Output the (X, Y) coordinate of the center of the cell containing the given text.  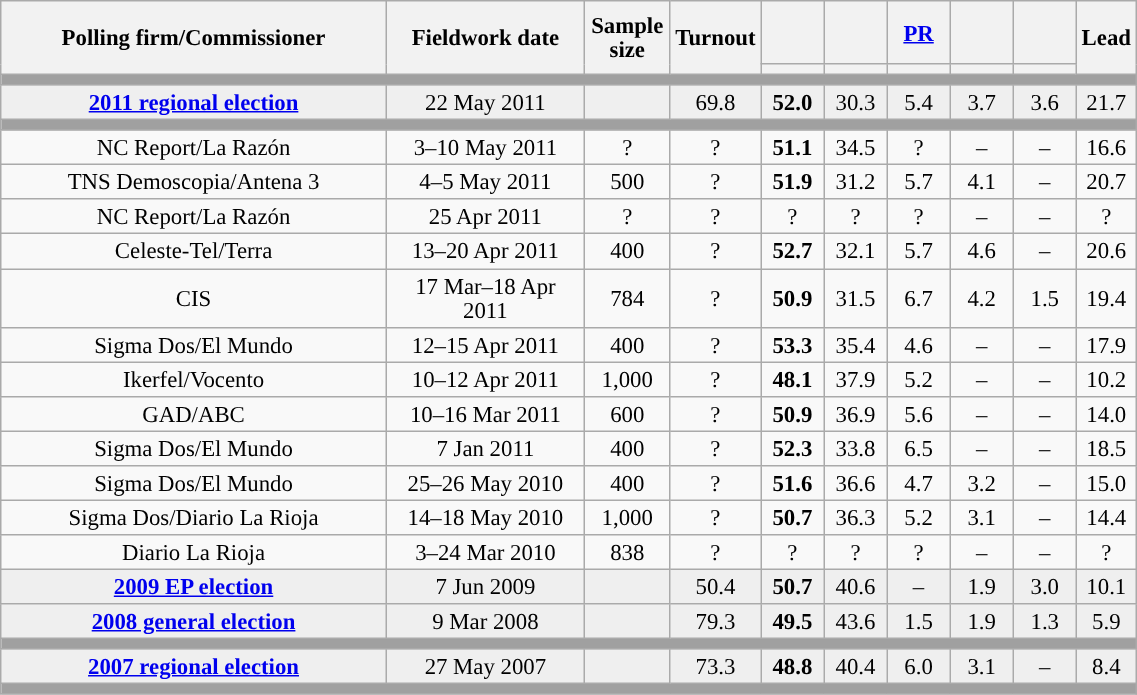
40.6 (856, 586)
2008 general election (194, 622)
600 (627, 414)
30.3 (856, 102)
20.6 (1106, 252)
31.2 (856, 182)
2007 regional election (194, 666)
Turnout (716, 38)
Sigma Dos/Diario La Rioja (194, 518)
15.0 (1106, 484)
16.6 (1106, 148)
48.1 (792, 380)
Ikerfel/Vocento (194, 380)
69.8 (716, 102)
34.5 (856, 148)
784 (627, 298)
52.3 (792, 448)
10.1 (1106, 586)
2011 regional election (194, 102)
19.4 (1106, 298)
25–26 May 2010 (485, 484)
40.4 (856, 666)
3–24 Mar 2010 (485, 552)
49.5 (792, 622)
32.1 (856, 252)
37.9 (856, 380)
3–10 May 2011 (485, 148)
52.0 (792, 102)
51.1 (792, 148)
7 Jun 2009 (485, 586)
20.7 (1106, 182)
31.5 (856, 298)
14.0 (1106, 414)
36.9 (856, 414)
Fieldwork date (485, 38)
10–12 Apr 2011 (485, 380)
13–20 Apr 2011 (485, 252)
36.6 (856, 484)
9 Mar 2008 (485, 622)
10.2 (1106, 380)
2009 EP election (194, 586)
PR (918, 32)
6.7 (918, 298)
Celeste-Tel/Terra (194, 252)
48.8 (792, 666)
Polling firm/Commissioner (194, 38)
4.1 (982, 182)
22 May 2011 (485, 102)
51.6 (792, 484)
3.7 (982, 102)
838 (627, 552)
4.2 (982, 298)
Diario La Rioja (194, 552)
27 May 2007 (485, 666)
12–15 Apr 2011 (485, 344)
8.4 (1106, 666)
6.0 (918, 666)
TNS Demoscopia/Antena 3 (194, 182)
Sample size (627, 38)
1.3 (1044, 622)
Lead (1106, 38)
5.4 (918, 102)
3.0 (1044, 586)
10–16 Mar 2011 (485, 414)
5.6 (918, 414)
25 Apr 2011 (485, 218)
3.2 (982, 484)
35.4 (856, 344)
CIS (194, 298)
43.6 (856, 622)
79.3 (716, 622)
GAD/ABC (194, 414)
3.6 (1044, 102)
52.7 (792, 252)
36.3 (856, 518)
17.9 (1106, 344)
7 Jan 2011 (485, 448)
6.5 (918, 448)
51.9 (792, 182)
21.7 (1106, 102)
500 (627, 182)
14–18 May 2010 (485, 518)
33.8 (856, 448)
53.3 (792, 344)
4.7 (918, 484)
50.4 (716, 586)
18.5 (1106, 448)
4–5 May 2011 (485, 182)
17 Mar–18 Apr 2011 (485, 298)
5.9 (1106, 622)
14.4 (1106, 518)
73.3 (716, 666)
